Extract the [X, Y] coordinate from the center of the cell holding the provided text.  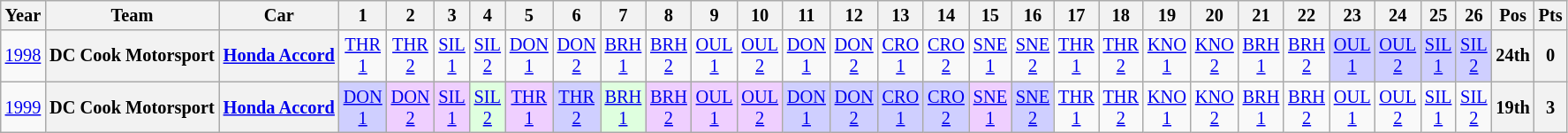
11 [807, 15]
7 [624, 15]
0 [1551, 56]
19 [1167, 15]
1998 [23, 56]
19th [1513, 107]
Car [279, 15]
1999 [23, 107]
Pos [1513, 15]
Year [23, 15]
20 [1215, 15]
4 [488, 15]
9 [715, 15]
Team [133, 15]
12 [854, 15]
10 [760, 15]
18 [1121, 15]
22 [1307, 15]
21 [1261, 15]
15 [990, 15]
23 [1352, 15]
Pts [1551, 15]
13 [901, 15]
14 [946, 15]
1 [363, 15]
6 [577, 15]
16 [1033, 15]
24th [1513, 56]
8 [669, 15]
25 [1438, 15]
5 [529, 15]
17 [1076, 15]
2 [411, 15]
24 [1398, 15]
26 [1473, 15]
